Determine the [X, Y] coordinate at the center of the cell enclosing the given text.  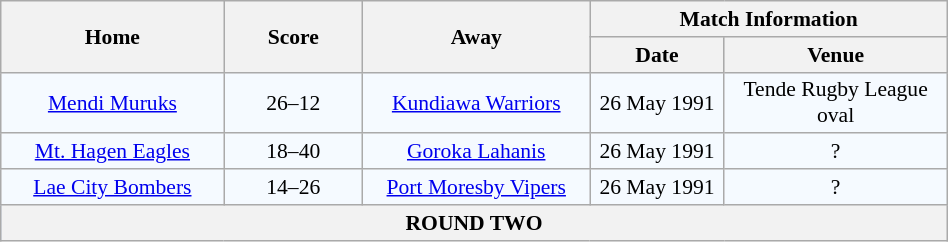
Venue [836, 55]
Away [476, 36]
Lae City Bombers [112, 187]
Kundiawa Warriors [476, 102]
Mt. Hagen Eagles [112, 152]
Date [657, 55]
Tende Rugby League oval [836, 102]
Mendi Muruks [112, 102]
ROUND TWO [474, 223]
Home [112, 36]
Goroka Lahanis [476, 152]
26–12 [293, 102]
Match Information [768, 19]
18–40 [293, 152]
Port Moresby Vipers [476, 187]
14–26 [293, 187]
Score [293, 36]
